For the text-containing cell, return its midpoint in (X, Y) coordinate format. 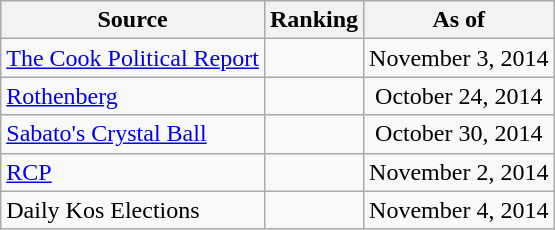
RCP (133, 172)
November 4, 2014 (459, 210)
November 2, 2014 (459, 172)
Daily Kos Elections (133, 210)
October 30, 2014 (459, 134)
November 3, 2014 (459, 58)
The Cook Political Report (133, 58)
Ranking (314, 20)
October 24, 2014 (459, 96)
As of (459, 20)
Sabato's Crystal Ball (133, 134)
Source (133, 20)
Rothenberg (133, 96)
